Output the (x, y) coordinate of the center of the cell containing the given text.  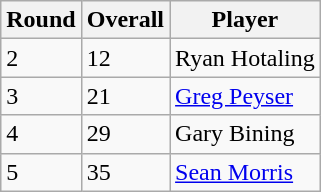
Round (41, 20)
4 (41, 134)
Gary Bining (246, 134)
Greg Peyser (246, 96)
Sean Morris (246, 172)
Player (246, 20)
35 (125, 172)
5 (41, 172)
2 (41, 58)
Overall (125, 20)
21 (125, 96)
12 (125, 58)
3 (41, 96)
Ryan Hotaling (246, 58)
29 (125, 134)
